Detect which cell encompasses the target text, then output its (x, y) center coordinate. 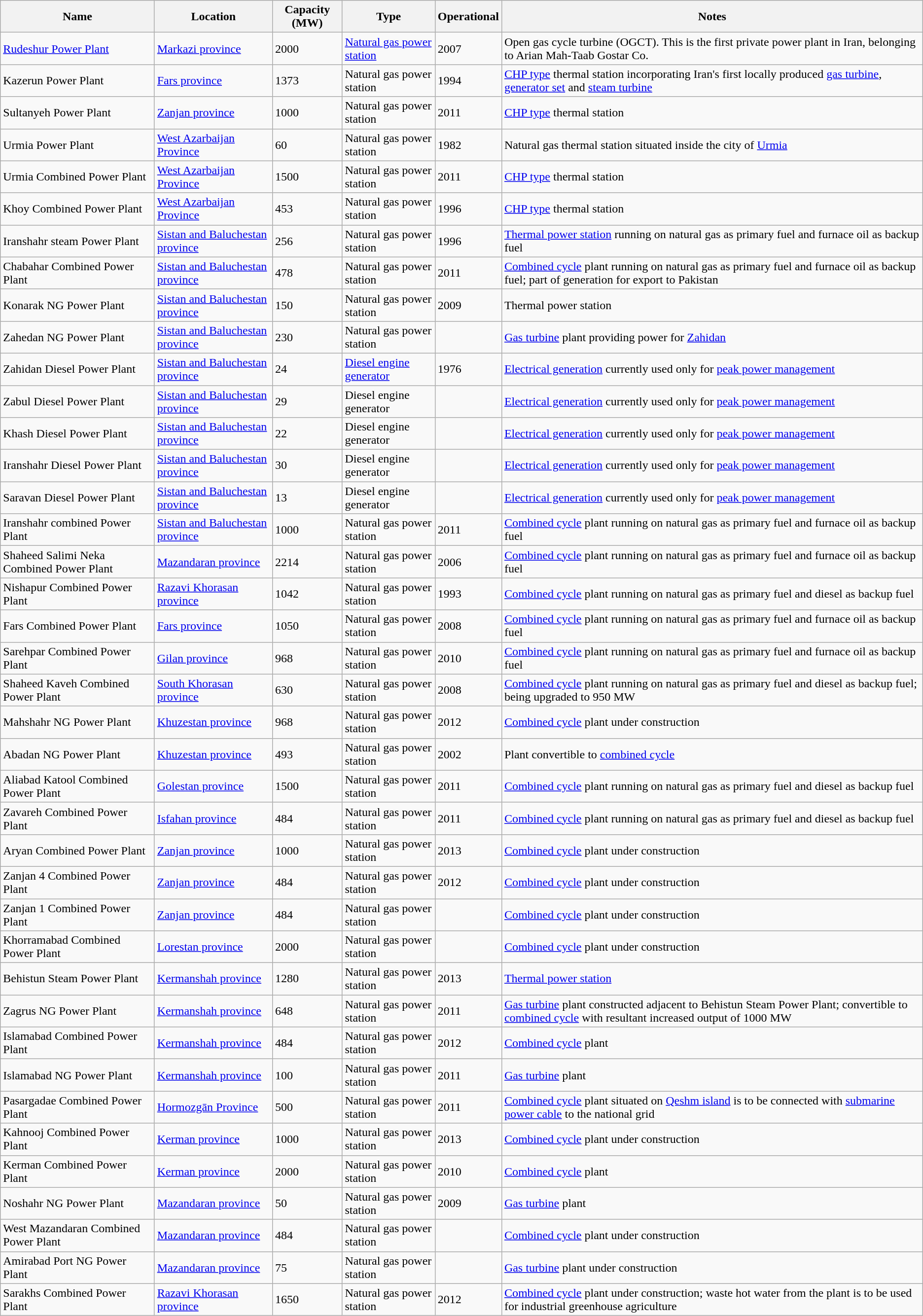
Notes (712, 17)
CHP type thermal station incorporating Iran's first locally produced gas turbine, generator set and steam turbine (712, 81)
Zanjan 4 Combined Power Plant (77, 883)
Markazi province (213, 48)
Gas turbine plant under construction (712, 1267)
2006 (468, 562)
Combined cycle plant situated on Qeshm island is to be connected with submarine power cable to the national grid (712, 1107)
Kazerun Power Plant (77, 81)
256 (307, 241)
2002 (468, 754)
Gas turbine plant constructed adjacent to Behistun Steam Power Plant; convertible to combined cycle with resultant increased output of 1000 MW (712, 1011)
Isfahan province (213, 818)
Fars Combined Power Plant (77, 626)
Rudeshur Power Plant (77, 48)
100 (307, 1075)
Name (77, 17)
1042 (307, 594)
Khoy Combined Power Plant (77, 209)
Zanjan 1 Combined Power Plant (77, 914)
Amirabad Port NG Power Plant (77, 1267)
Aliabad Katool Combined Power Plant (77, 786)
Khorramabad Combined Power Plant (77, 947)
Gas turbine plant providing power for Zahidan (712, 337)
Khash Diesel Power Plant (77, 434)
75 (307, 1267)
Pasargadae Combined Power Plant (77, 1107)
478 (307, 273)
Zagrus NG Power Plant (77, 1011)
Chabahar Combined Power Plant (77, 273)
Zabul Diesel Power Plant (77, 401)
630 (307, 690)
Iranshahr combined Power Plant (77, 530)
1650 (307, 1300)
648 (307, 1011)
Combined cycle plant under construction; waste hot water from the plant is to be used for industrial greenhouse agriculture (712, 1300)
24 (307, 369)
Abadan NG Power Plant (77, 754)
Nishapur Combined Power Plant (77, 594)
Type (389, 17)
2007 (468, 48)
Noshahr NG Power Plant (77, 1203)
Open gas cycle turbine (OGCT). This is the first private power plant in Iran, belonging to Arian Mah-Taab Gostar Co. (712, 48)
Sarakhs Combined Power Plant (77, 1300)
1373 (307, 81)
60 (307, 145)
Location (213, 17)
Plant convertible to combined cycle (712, 754)
Urmia Combined Power Plant (77, 177)
13 (307, 498)
Shaheed Kaveh Combined Power Plant (77, 690)
Zahedan NG Power Plant (77, 337)
1993 (468, 594)
Iranshahr Diesel Power Plant (77, 465)
Konarak NG Power Plant (77, 305)
29 (307, 401)
150 (307, 305)
Capacity (MW) (307, 17)
2214 (307, 562)
Islamabad Combined Power Plant (77, 1043)
Kerman Combined Power Plant (77, 1172)
South Khorasan province (213, 690)
1280 (307, 979)
Golestan province (213, 786)
Hormozgān Province (213, 1107)
Zahidan Diesel Power Plant (77, 369)
Natural gas thermal station situated inside the city of Urmia (712, 145)
453 (307, 209)
1994 (468, 81)
1976 (468, 369)
Sultanyeh Power Plant (77, 112)
Operational (468, 17)
Lorestan province (213, 947)
Behistun Steam Power Plant (77, 979)
Kahnooj Combined Power Plant (77, 1139)
22 (307, 434)
Sarehpar Combined Power Plant (77, 658)
230 (307, 337)
Gilan province (213, 658)
Combined cycle plant running on natural gas as primary fuel and diesel as backup fuel; being upgraded to 950 MW (712, 690)
50 (307, 1203)
Urmia Power Plant (77, 145)
493 (307, 754)
Saravan Diesel Power Plant (77, 498)
Shaheed Salimi Neka Combined Power Plant (77, 562)
1050 (307, 626)
Combined cycle plant running on natural gas as primary fuel and furnace oil as backup fuel; part of generation for export to Pakistan (712, 273)
West Mazandaran Combined Power Plant (77, 1236)
Islamabad NG Power Plant (77, 1075)
Thermal power station running on natural gas as primary fuel and furnace oil as backup fuel (712, 241)
Mahshahr NG Power Plant (77, 722)
1982 (468, 145)
Iranshahr steam Power Plant (77, 241)
Zavareh Combined Power Plant (77, 818)
30 (307, 465)
500 (307, 1107)
Aryan Combined Power Plant (77, 850)
